Pinpoint the cell where the given text exists, returning its (x, y) midpoint coordinate. 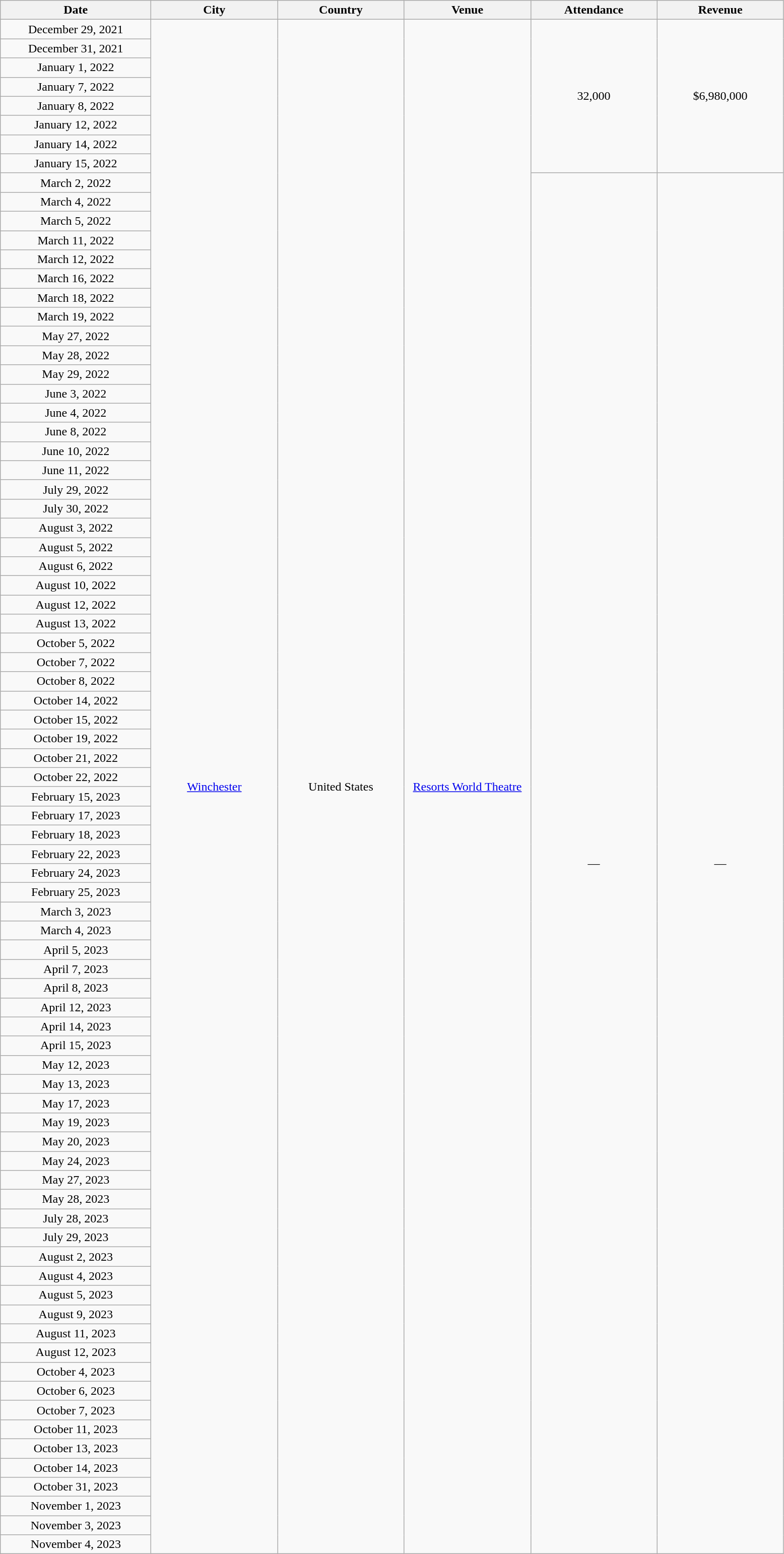
July 29, 2022 (76, 489)
United States (341, 787)
May 17, 2023 (76, 1103)
March 12, 2022 (76, 260)
May 20, 2023 (76, 1141)
April 14, 2023 (76, 1026)
April 5, 2023 (76, 950)
August 4, 2023 (76, 1276)
August 6, 2022 (76, 566)
January 1, 2022 (76, 68)
August 13, 2022 (76, 624)
August 5, 2023 (76, 1295)
March 16, 2022 (76, 279)
January 7, 2022 (76, 87)
June 10, 2022 (76, 451)
February 22, 2023 (76, 854)
August 9, 2023 (76, 1314)
March 5, 2022 (76, 221)
October 22, 2022 (76, 777)
May 19, 2023 (76, 1122)
August 11, 2023 (76, 1333)
October 31, 2023 (76, 1487)
March 4, 2023 (76, 931)
December 29, 2021 (76, 29)
October 14, 2023 (76, 1468)
April 15, 2023 (76, 1046)
February 17, 2023 (76, 815)
November 3, 2023 (76, 1525)
Resorts World Theatre (468, 787)
March 3, 2023 (76, 912)
January 14, 2022 (76, 144)
May 24, 2023 (76, 1160)
August 12, 2022 (76, 605)
March 19, 2022 (76, 317)
April 8, 2023 (76, 988)
October 7, 2022 (76, 662)
October 14, 2022 (76, 700)
July 28, 2023 (76, 1218)
Revenue (721, 10)
May 27, 2023 (76, 1180)
January 12, 2022 (76, 125)
April 12, 2023 (76, 1007)
June 8, 2022 (76, 432)
August 2, 2023 (76, 1257)
July 30, 2022 (76, 508)
February 15, 2023 (76, 796)
March 11, 2022 (76, 240)
$6,980,000 (721, 96)
October 6, 2023 (76, 1391)
February 24, 2023 (76, 873)
May 13, 2023 (76, 1084)
November 1, 2023 (76, 1506)
April 7, 2023 (76, 969)
October 15, 2022 (76, 720)
Date (76, 10)
May 27, 2022 (76, 336)
October 4, 2023 (76, 1372)
Attendance (594, 10)
October 11, 2023 (76, 1429)
32,000 (594, 96)
May 29, 2022 (76, 374)
October 7, 2023 (76, 1410)
August 3, 2022 (76, 528)
December 31, 2021 (76, 48)
July 29, 2023 (76, 1238)
Country (341, 10)
May 12, 2023 (76, 1065)
City (215, 10)
October 5, 2022 (76, 643)
March 4, 2022 (76, 202)
October 21, 2022 (76, 758)
January 15, 2022 (76, 163)
May 28, 2023 (76, 1199)
Venue (468, 10)
March 2, 2022 (76, 182)
May 28, 2022 (76, 355)
Winchester (215, 787)
June 11, 2022 (76, 470)
August 10, 2022 (76, 586)
August 12, 2023 (76, 1352)
February 25, 2023 (76, 892)
June 4, 2022 (76, 413)
October 19, 2022 (76, 739)
August 5, 2022 (76, 547)
January 8, 2022 (76, 106)
February 18, 2023 (76, 834)
November 4, 2023 (76, 1544)
October 8, 2022 (76, 681)
June 3, 2022 (76, 394)
October 13, 2023 (76, 1448)
March 18, 2022 (76, 298)
